Pinpoint the cell where the given text exists, returning its [x, y] midpoint coordinate. 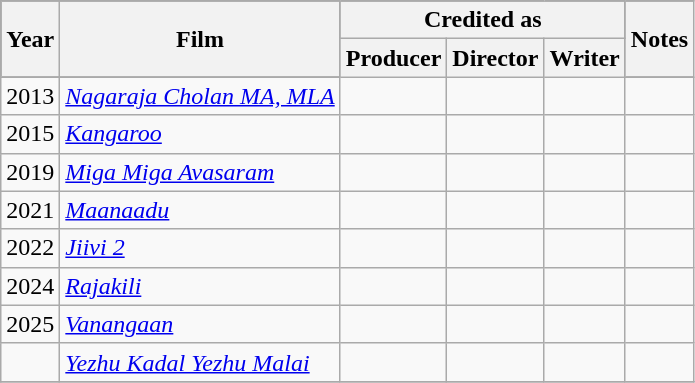
2025 [30, 324]
Credited as [482, 20]
2013 [30, 96]
Miga Miga Avasaram [200, 172]
Rajakili [200, 286]
2022 [30, 248]
Vanangaan [200, 324]
Year [30, 39]
Writer [584, 58]
Film [200, 39]
Maanaadu [200, 210]
Yezhu Kadal Yezhu Malai [200, 362]
Kangaroo [200, 134]
2024 [30, 286]
2019 [30, 172]
Producer [394, 58]
2015 [30, 134]
Nagaraja Cholan MA, MLA [200, 96]
2021 [30, 210]
Jiivi 2 [200, 248]
Director [496, 58]
Notes [659, 39]
